Return the (x, y) coordinate for the center point of the cell that contains the specified text.  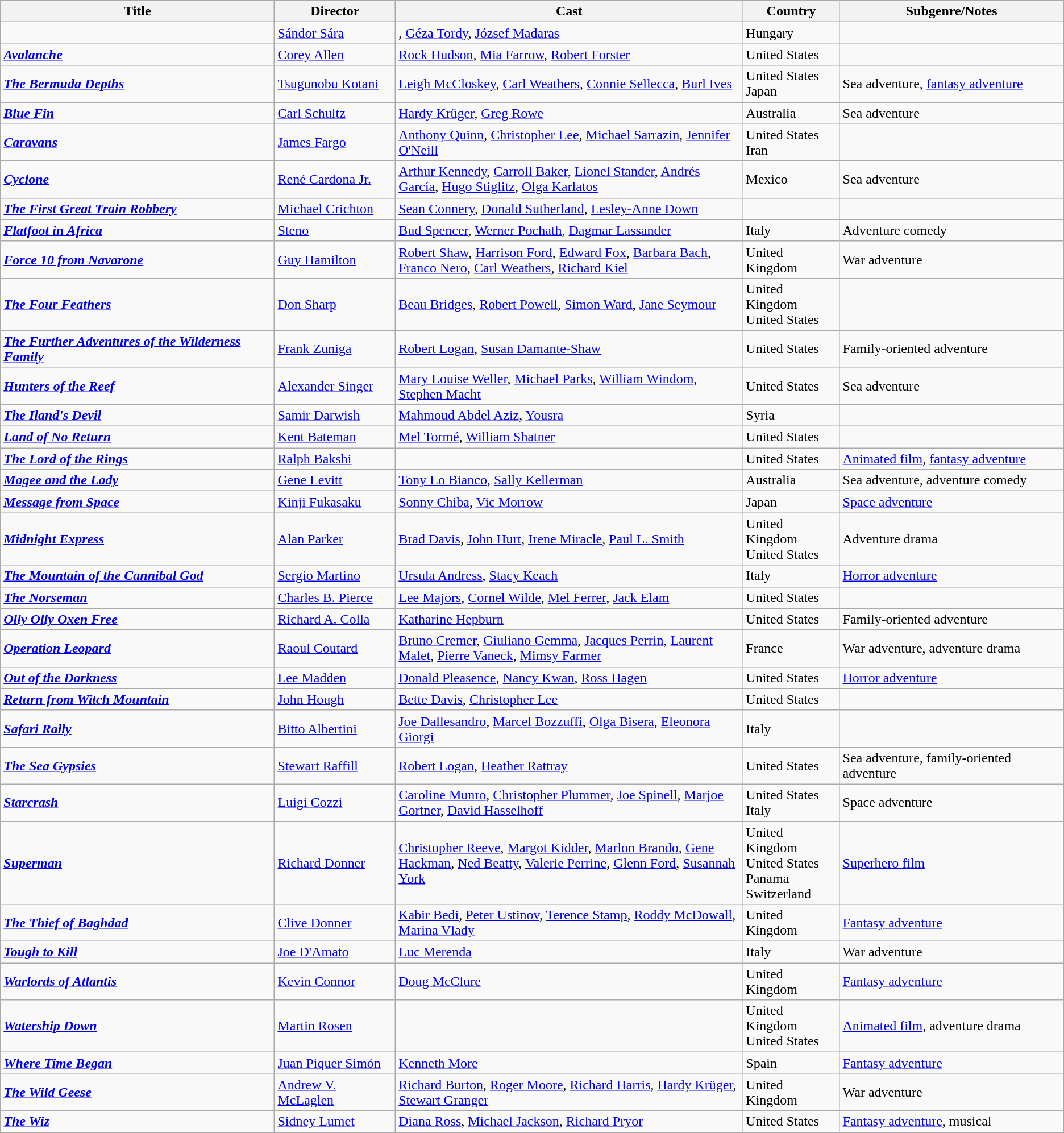
Sea adventure, adventure comedy (951, 480)
Subgenre/Notes (951, 11)
Bud Spencer, Werner Pochath, Dagmar Lassander (570, 230)
Cyclone (138, 180)
Steno (335, 230)
John Hough (335, 699)
Alan Parker (335, 539)
Caroline Munro, Christopher Plummer, Joe Spinell, Marjoe Gortner, David Hasselhoff (570, 803)
Alexander Singer (335, 385)
Sea adventure, family-oriented adventure (951, 765)
United StatesItaly (791, 803)
, Géza Tordy, József Madaras (570, 33)
Joe Dallesandro, Marcel Bozzuffi, Olga Bisera, Eleonora Giorgi (570, 729)
Where Time Began (138, 1063)
The Mountain of the Cannibal God (138, 576)
Midnight Express (138, 539)
Fantasy adventure, musical (951, 1122)
Tsugunobu Kotani (335, 84)
Sándor Sára (335, 33)
Anthony Quinn, Christopher Lee, Michael Sarrazin, Jennifer O'Neill (570, 142)
Katharine Hepburn (570, 619)
Samir Darwish (335, 416)
Bette Davis, Christopher Lee (570, 699)
Hardy Krüger, Greg Rowe (570, 113)
Sea adventure, fantasy adventure (951, 84)
Bitto Albertini (335, 729)
Corey Allen (335, 55)
Force 10 from Navarone (138, 259)
Arthur Kennedy, Carroll Baker, Lionel Stander, Andrés García, Hugo Stiglitz, Olga Karlatos (570, 180)
The Further Adventures of the Wilderness Family (138, 349)
Starcrash (138, 803)
Diana Ross, Michael Jackson, Richard Pryor (570, 1122)
Doug McClure (570, 981)
Bruno Cremer, Giuliano Gemma, Jacques Perrin, Laurent Malet, Pierre Vaneck, Mimsy Farmer (570, 648)
Kent Bateman (335, 437)
Guy Hamilton (335, 259)
Land of No Return (138, 437)
Director (335, 11)
Magee and the Lady (138, 480)
Richard Burton, Roger Moore, Richard Harris, Hardy Krüger, Stewart Granger (570, 1093)
Robert Logan, Susan Damante-Shaw (570, 349)
Brad Davis, John Hurt, Irene Miracle, Paul L. Smith (570, 539)
The Iland's Devil (138, 416)
The Wiz (138, 1122)
Mahmoud Abdel Aziz, Yousra (570, 416)
Blue Fin (138, 113)
Leigh McCloskey, Carl Weathers, Connie Sellecca, Burl Ives (570, 84)
Flatfoot in Africa (138, 230)
Hungary (791, 33)
Juan Piquer Simón (335, 1063)
Lee Madden (335, 678)
Joe D'Amato (335, 952)
Michael Crichton (335, 209)
Kabir Bedi, Peter Ustinov, Terence Stamp, Roddy McDowall, Marina Vlady (570, 923)
Watership Down (138, 1026)
Safari Rally (138, 729)
Luigi Cozzi (335, 803)
Beau Bridges, Robert Powell, Simon Ward, Jane Seymour (570, 304)
Hunters of the Reef (138, 385)
James Fargo (335, 142)
Animated film, fantasy adventure (951, 459)
Sean Connery, Donald Sutherland, Lesley-Anne Down (570, 209)
Kenneth More (570, 1063)
Luc Merenda (570, 952)
Gene Levitt (335, 480)
Don Sharp (335, 304)
Frank Zuniga (335, 349)
Olly Olly Oxen Free (138, 619)
Sergio Martino (335, 576)
United StatesJapan (791, 84)
Richard Donner (335, 862)
France (791, 648)
Sidney Lumet (335, 1122)
The Lord of the Rings (138, 459)
Title (138, 11)
Charles B. Pierce (335, 597)
Out of the Darkness (138, 678)
Adventure comedy (951, 230)
René Cardona Jr. (335, 180)
Warlords of Atlantis (138, 981)
Mexico (791, 180)
Mary Louise Weller, Michael Parks, William Windom, Stephen Macht (570, 385)
United KingdomUnited StatesPanamaSwitzerland (791, 862)
Tony Lo Bianco, Sally Kellerman (570, 480)
Adventure drama (951, 539)
Sonny Chiba, Vic Morrow (570, 502)
Kevin Connor (335, 981)
Clive Donner (335, 923)
Tough to Kill (138, 952)
Japan (791, 502)
Spain (791, 1063)
War adventure, adventure drama (951, 648)
The Wild Geese (138, 1093)
Superhero film (951, 862)
Rock Hudson, Mia Farrow, Robert Forster (570, 55)
Richard A. Colla (335, 619)
Andrew V. McLaglen (335, 1093)
The Sea Gypsies (138, 765)
Raoul Coutard (335, 648)
Message from Space (138, 502)
Martin Rosen (335, 1026)
Animated film, adventure drama (951, 1026)
Return from Witch Mountain (138, 699)
Mel Tormé, William Shatner (570, 437)
Carl Schultz (335, 113)
Robert Logan, Heather Rattray (570, 765)
Lee Majors, Cornel Wilde, Mel Ferrer, Jack Elam (570, 597)
Syria (791, 416)
Caravans (138, 142)
The Thief of Baghdad (138, 923)
Stewart Raffill (335, 765)
The First Great Train Robbery (138, 209)
Operation Leopard (138, 648)
Kinji Fukasaku (335, 502)
United StatesIran (791, 142)
The Norseman (138, 597)
Ursula Andress, Stacy Keach (570, 576)
Robert Shaw, Harrison Ford, Edward Fox, Barbara Bach, Franco Nero, Carl Weathers, Richard Kiel (570, 259)
The Bermuda Depths (138, 84)
Avalanche (138, 55)
Cast (570, 11)
The Four Feathers (138, 304)
Ralph Bakshi (335, 459)
Christopher Reeve, Margot Kidder, Marlon Brando, Gene Hackman, Ned Beatty, Valerie Perrine, Glenn Ford, Susannah York (570, 862)
Country (791, 11)
Donald Pleasence, Nancy Kwan, Ross Hagen (570, 678)
Superman (138, 862)
